Extract the (X, Y) coordinate from the center of the cell holding the provided text.  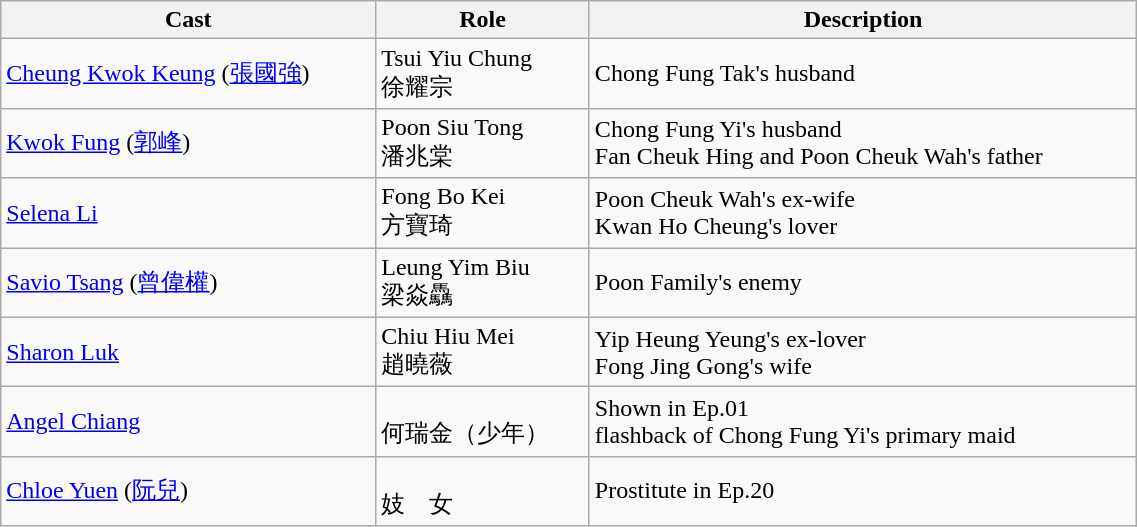
Chloe Yuen (阮兒) (188, 491)
Prostitute in Ep.20 (863, 491)
Poon Family's enemy (863, 283)
Angel Chiang (188, 422)
Savio Tsang (曾偉權) (188, 283)
Leung Yim Biu梁焱驫 (483, 283)
Yip Heung Yeung's ex-loverFong Jing Gong's wife (863, 352)
Poon Cheuk Wah's ex-wifeKwan Ho Cheung's lover (863, 213)
Sharon Luk (188, 352)
Cast (188, 20)
Chong Fung Yi's husbandFan Cheuk Hing and Poon Cheuk Wah's father (863, 143)
Kwok Fung (郭峰) (188, 143)
何瑞金（少年） (483, 422)
Cheung Kwok Keung (張國強) (188, 74)
Fong Bo Kei方寶琦 (483, 213)
Tsui Yiu Chung徐耀宗 (483, 74)
Shown in Ep.01flashback of Chong Fung Yi's primary maid (863, 422)
妓 女 (483, 491)
Selena Li (188, 213)
Role (483, 20)
Description (863, 20)
Chong Fung Tak's husband (863, 74)
Poon Siu Tong潘兆棠 (483, 143)
Chiu Hiu Mei趙曉薇 (483, 352)
